Output the [X, Y] coordinate of the center of the cell containing the given text.  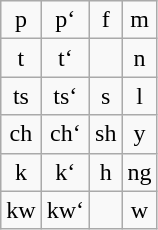
ts‘ [65, 96]
ch [21, 134]
kw [21, 210]
ts [21, 96]
s [106, 96]
f [106, 20]
m [140, 20]
k [21, 172]
k‘ [65, 172]
p‘ [65, 20]
n [140, 58]
t [21, 58]
ch‘ [65, 134]
sh [106, 134]
y [140, 134]
ng [140, 172]
w [140, 210]
l [140, 96]
t‘ [65, 58]
p [21, 20]
kw‘ [65, 210]
h [106, 172]
